Output the (X, Y) coordinate of the center of the cell containing the given text.  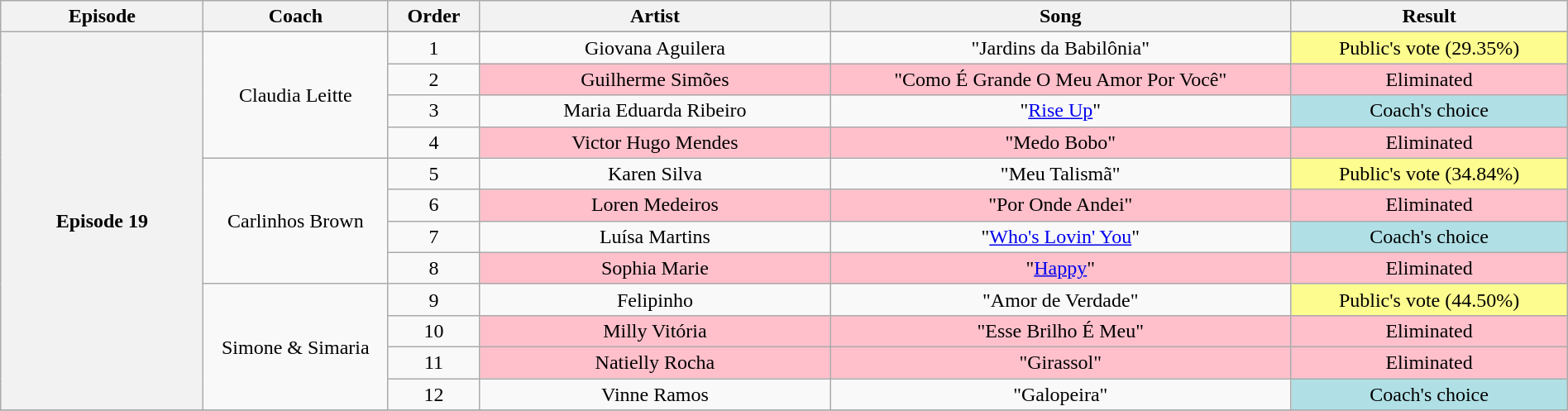
"Happy" (1060, 268)
Felipinho (655, 299)
Public's vote (29.35%) (1429, 48)
2 (433, 79)
10 (433, 331)
"Jardins da Babilônia" (1060, 48)
4 (433, 142)
Natielly Rocha (655, 362)
Public's vote (34.84%) (1429, 174)
Victor Hugo Mendes (655, 142)
"Galopeira" (1060, 394)
11 (433, 362)
Song (1060, 17)
Loren Medeiros (655, 205)
Sophia Marie (655, 268)
Episode (103, 17)
Guilherme Simões (655, 79)
"Meu Talismã" (1060, 174)
1 (433, 48)
Vinne Ramos (655, 394)
Simone & Simaria (296, 346)
Public's vote (44.50%) (1429, 299)
8 (433, 268)
"Rise Up" (1060, 111)
9 (433, 299)
7 (433, 237)
Giovana Aguilera (655, 48)
Luísa Martins (655, 237)
12 (433, 394)
Coach (296, 17)
Maria Eduarda Ribeiro (655, 111)
Milly Vitória (655, 331)
"Who's Lovin' You" (1060, 237)
"Por Onde Andei" (1060, 205)
Artist (655, 17)
Result (1429, 17)
"Medo Bobo" (1060, 142)
6 (433, 205)
"Girassol" (1060, 362)
Karen Silva (655, 174)
3 (433, 111)
Claudia Leitte (296, 95)
Order (433, 17)
"Amor de Verdade" (1060, 299)
5 (433, 174)
Episode 19 (103, 222)
Carlinhos Brown (296, 221)
"Como É Grande O Meu Amor Por Você" (1060, 79)
"Esse Brilho É Meu" (1060, 331)
